Scan for the cell matching the given text and deliver its [X, Y] coordinate at center. 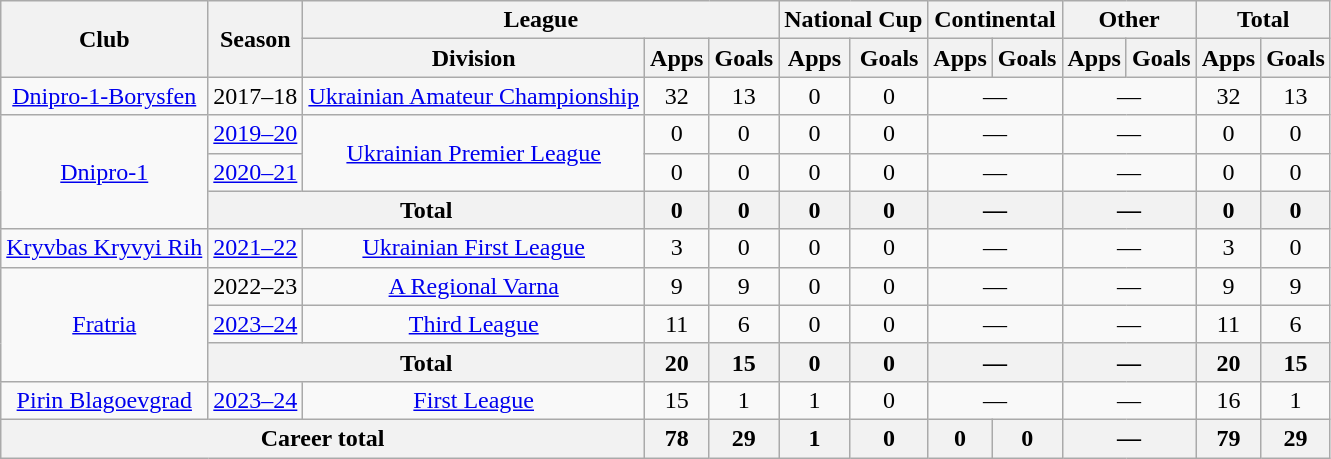
2020–21 [256, 172]
Ukrainian Amateur Championship [474, 96]
2021–22 [256, 248]
League [541, 20]
First League [474, 400]
Season [256, 39]
79 [1228, 438]
2022–23 [256, 286]
Career total [323, 438]
16 [1228, 400]
Pirin Blagoevgrad [104, 400]
2019–20 [256, 134]
Ukrainian Premier League [474, 153]
Ukrainian First League [474, 248]
Dnipro-1 [104, 172]
Dnipro-1-Borysfen [104, 96]
Club [104, 39]
Fratria [104, 324]
Third League [474, 324]
78 [677, 438]
Continental [995, 20]
Other [1129, 20]
National Cup [854, 20]
A Regional Varna [474, 286]
Division [474, 58]
2017–18 [256, 96]
Kryvbas Kryvyi Rih [104, 248]
